For the text-containing cell, return its midpoint in (x, y) coordinate format. 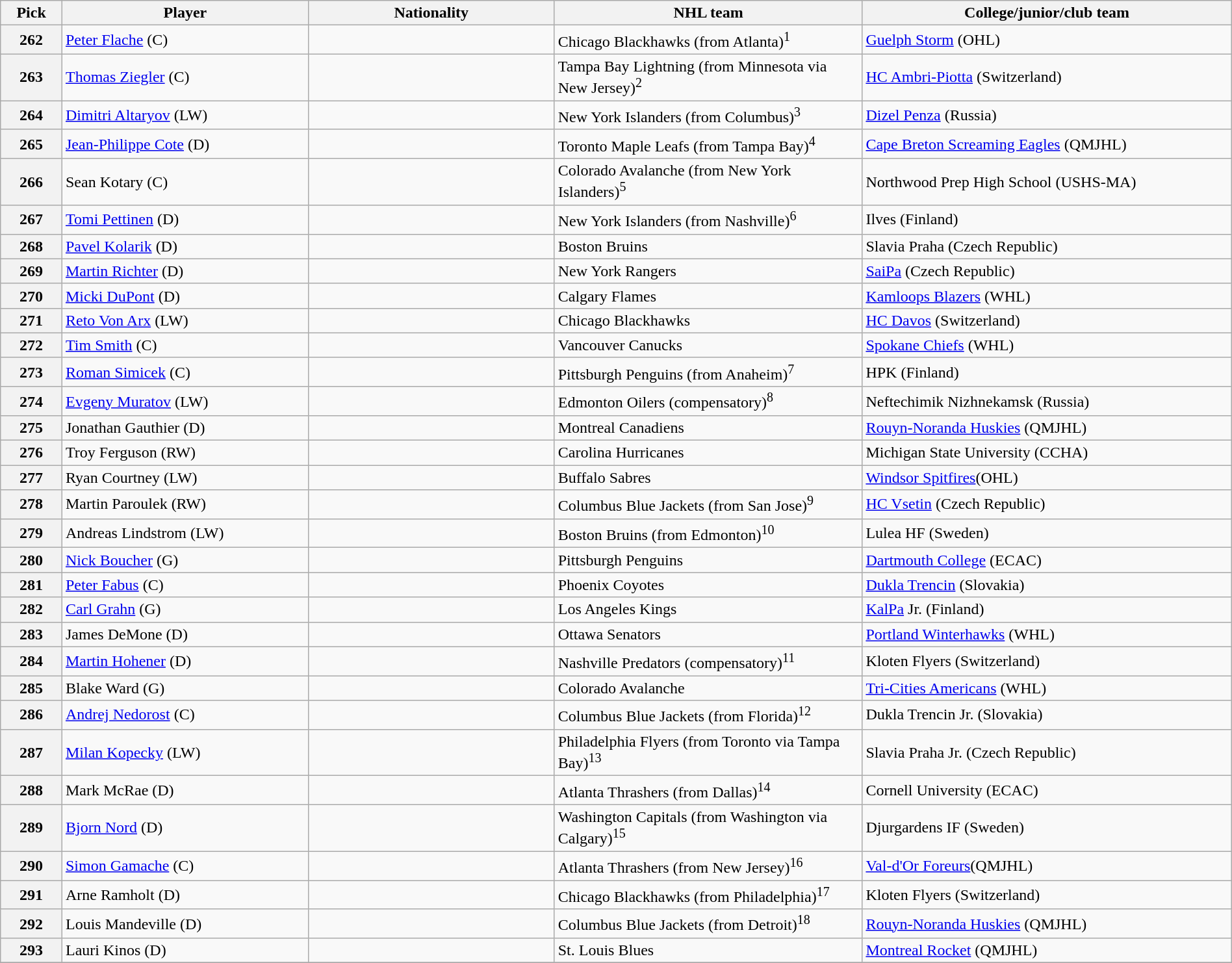
Colorado Avalanche (708, 688)
271 (31, 320)
Montreal Canadiens (708, 428)
KalPa Jr. (Finland) (1047, 610)
Michigan State University (CCHA) (1047, 453)
Toronto Maple Leafs (from Tampa Bay)4 (708, 144)
Columbus Blue Jackets (from Detroit)18 (708, 924)
Edmonton Oilers (compensatory)8 (708, 402)
Northwood Prep High School (USHS-MA) (1047, 182)
265 (31, 144)
Martin Paroulek (RW) (185, 504)
Martin Hohener (D) (185, 661)
Chicago Blackhawks (from Philadelphia)17 (708, 894)
Dartmouth College (ECAC) (1047, 560)
Dukla Trencin (Slovakia) (1047, 585)
Guelph Storm (OHL) (1047, 40)
289 (31, 828)
Spokane Chiefs (WHL) (1047, 345)
Columbus Blue Jackets (from San Jose)9 (708, 504)
Neftechimik Nizhnekamsk (Russia) (1047, 402)
Djurgardens IF (Sweden) (1047, 828)
274 (31, 402)
Nashville Predators (compensatory)11 (708, 661)
Simon Gamache (C) (185, 866)
Carl Grahn (G) (185, 610)
270 (31, 296)
Pavel Kolarik (D) (185, 246)
Los Angeles Kings (708, 610)
268 (31, 246)
HC Ambri-Piotta (Switzerland) (1047, 77)
Windsor Spitfires(OHL) (1047, 478)
HC Vsetin (Czech Republic) (1047, 504)
Carolina Hurricanes (708, 453)
285 (31, 688)
Tim Smith (C) (185, 345)
Tomi Pettinen (D) (185, 220)
Cape Breton Screaming Eagles (QMJHL) (1047, 144)
Tri-Cities Americans (WHL) (1047, 688)
269 (31, 271)
Nick Boucher (G) (185, 560)
Atlanta Thrashers (from New Jersey)16 (708, 866)
Sean Kotary (C) (185, 182)
Player (185, 13)
Arne Ramholt (D) (185, 894)
Micki DuPont (D) (185, 296)
Ryan Courtney (LW) (185, 478)
286 (31, 715)
279 (31, 533)
288 (31, 790)
291 (31, 894)
Colorado Avalanche (from New York Islanders)5 (708, 182)
Buffalo Sabres (708, 478)
262 (31, 40)
Pick (31, 13)
Kamloops Blazers (WHL) (1047, 296)
Phoenix Coyotes (708, 585)
NHL team (708, 13)
Ottawa Senators (708, 634)
Mark McRae (D) (185, 790)
Calgary Flames (708, 296)
Blake Ward (G) (185, 688)
Pittsburgh Penguins (from Anaheim)7 (708, 372)
280 (31, 560)
Roman Simicek (C) (185, 372)
New York Rangers (708, 271)
287 (31, 752)
Dukla Trencin Jr. (Slovakia) (1047, 715)
Dimitri Altaryov (LW) (185, 116)
Nationality (431, 13)
Chicago Blackhawks (from Atlanta)1 (708, 40)
Troy Ferguson (RW) (185, 453)
272 (31, 345)
College/junior/club team (1047, 13)
Andreas Lindstrom (LW) (185, 533)
HC Davos (Switzerland) (1047, 320)
284 (31, 661)
263 (31, 77)
Lulea HF (Sweden) (1047, 533)
Slavia Praha (Czech Republic) (1047, 246)
267 (31, 220)
Milan Kopecky (LW) (185, 752)
Ilves (Finland) (1047, 220)
Dizel Penza (Russia) (1047, 116)
Slavia Praha Jr. (Czech Republic) (1047, 752)
Reto Von Arx (LW) (185, 320)
277 (31, 478)
HPK (Finland) (1047, 372)
Louis Mandeville (D) (185, 924)
Peter Flache (C) (185, 40)
Atlanta Thrashers (from Dallas)14 (708, 790)
Washington Capitals (from Washington via Calgary)15 (708, 828)
Boston Bruins (708, 246)
278 (31, 504)
276 (31, 453)
Thomas Ziegler (C) (185, 77)
Jonathan Gauthier (D) (185, 428)
New York Islanders (from Columbus)3 (708, 116)
Chicago Blackhawks (708, 320)
Portland Winterhawks (WHL) (1047, 634)
Columbus Blue Jackets (from Florida)12 (708, 715)
Vancouver Canucks (708, 345)
Martin Richter (D) (185, 271)
281 (31, 585)
Evgeny Muratov (LW) (185, 402)
St. Louis Blues (708, 951)
292 (31, 924)
266 (31, 182)
273 (31, 372)
Tampa Bay Lightning (from Minnesota via New Jersey)2 (708, 77)
283 (31, 634)
Andrej Nedorost (C) (185, 715)
Peter Fabus (C) (185, 585)
Montreal Rocket (QMJHL) (1047, 951)
SaiPa (Czech Republic) (1047, 271)
275 (31, 428)
James DeMone (D) (185, 634)
293 (31, 951)
New York Islanders (from Nashville)6 (708, 220)
Pittsburgh Penguins (708, 560)
Val-d'Or Foreurs(QMJHL) (1047, 866)
Bjorn Nord (D) (185, 828)
290 (31, 866)
Boston Bruins (from Edmonton)10 (708, 533)
Cornell University (ECAC) (1047, 790)
Lauri Kinos (D) (185, 951)
282 (31, 610)
Philadelphia Flyers (from Toronto via Tampa Bay)13 (708, 752)
264 (31, 116)
Jean-Philippe Cote (D) (185, 144)
